Scan for the cell matching the given text and deliver its [X, Y] coordinate at center. 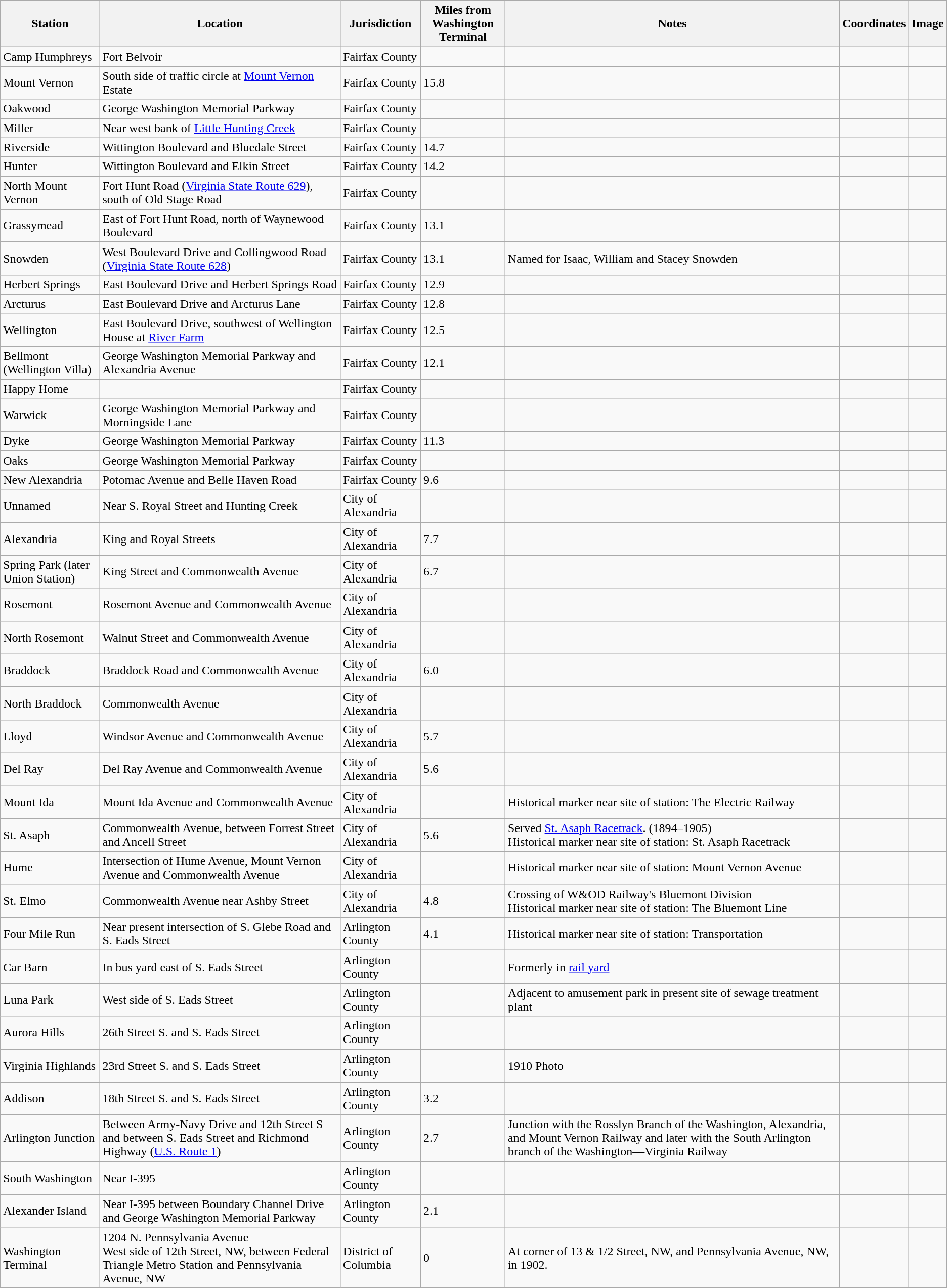
1204 N. Pennsylvania AvenueWest side of 12th Street, NW, between Federal Triangle Metro Station and Pennsylvania Avenue, NW [220, 1257]
0 [463, 1257]
At corner of 13 & 1/2 Street, NW, and Pennsylvania Avenue, NW, in 1902. [672, 1257]
1910 Photo [672, 1066]
Hunter [50, 167]
Braddock Road and Commonwealth Avenue [220, 670]
Near I-395 [220, 1178]
Addison [50, 1098]
Grassymead [50, 226]
Near I-395 between Boundary Channel Drive and George Washington Memorial Parkway [220, 1211]
Unnamed [50, 506]
4.1 [463, 934]
Herbert Springs [50, 284]
Warwick [50, 415]
Mount Vernon [50, 83]
Spring Park (later Union Station) [50, 572]
Location [220, 24]
Historical marker near site of station: Mount Vernon Avenue [672, 868]
14.7 [463, 147]
King and Royal Streets [220, 538]
Del Ray [50, 769]
Wittington Boulevard and Bluedale Street [220, 147]
Miles from Washington Terminal [463, 24]
Oaks [50, 461]
Near west bank of Little Hunting Creek [220, 128]
Fort Hunt Road (Virginia State Route 629), south of Old Stage Road [220, 192]
Commonwealth Avenue near Ashby Street [220, 901]
Happy Home [50, 389]
Served St. Asaph Racetrack. (1894–1905) Historical marker near site of station: St. Asaph Racetrack [672, 835]
King Street and Commonwealth Avenue [220, 572]
2.1 [463, 1211]
Del Ray Avenue and Commonwealth Avenue [220, 769]
Camp Humphreys [50, 57]
Dyke [50, 441]
Walnut Street and Commonwealth Avenue [220, 638]
St. Elmo [50, 901]
East Boulevard Drive and Arcturus Lane [220, 304]
Named for Isaac, William and Stacey Snowden [672, 258]
23rd Street S. and S. Eads Street [220, 1066]
Crossing of W&OD Railway's Bluemont DivisionHistorical marker near site of station: The Bluemont Line [672, 901]
Windsor Avenue and Commonwealth Avenue [220, 736]
9.6 [463, 480]
4.8 [463, 901]
5.7 [463, 736]
Image [928, 24]
12.8 [463, 304]
Aurora Hills [50, 1032]
26th Street S. and S. Eads Street [220, 1032]
Mount Ida [50, 802]
Station [50, 24]
Potomac Avenue and Belle Haven Road [220, 480]
Adjacent to amusement park in present site of sewage treatment plant [672, 1000]
East Boulevard Drive and Herbert Springs Road [220, 284]
Arcturus [50, 304]
6.0 [463, 670]
Coordinates [874, 24]
Commonwealth Avenue, between Forrest Street and Ancell Street [220, 835]
St. Asaph [50, 835]
Alexandria [50, 538]
West Boulevard Drive and Collingwood Road (Virginia State Route 628) [220, 258]
11.3 [463, 441]
Intersection of Hume Avenue, Mount Vernon Avenue and Commonwealth Avenue [220, 868]
Arlington Junction [50, 1138]
Commonwealth Avenue [220, 703]
Historical marker near site of station: Transportation [672, 934]
Alexander Island [50, 1211]
6.7 [463, 572]
12.5 [463, 330]
Braddock [50, 670]
Mount Ida Avenue and Commonwealth Avenue [220, 802]
12.1 [463, 363]
7.7 [463, 538]
Near S. Royal Street and Hunting Creek [220, 506]
Snowden [50, 258]
Riverside [50, 147]
Notes [672, 24]
3.2 [463, 1098]
Formerly in rail yard [672, 967]
Jurisdiction [380, 24]
2.7 [463, 1138]
Hume [50, 868]
East of Fort Hunt Road, north of Waynewood Boulevard [220, 226]
Rosemont [50, 604]
14.2 [463, 167]
New Alexandria [50, 480]
George Washington Memorial Parkway and Alexandria Avenue [220, 363]
Between Army-Navy Drive and 12th Street S and between S. Eads Street and Richmond Highway (U.S. Route 1) [220, 1138]
Near present intersection of S. Glebe Road and S. Eads Street [220, 934]
Four Mile Run [50, 934]
East Boulevard Drive, southwest of Wellington House at River Farm [220, 330]
Miller [50, 128]
Wellington [50, 330]
North Rosemont [50, 638]
Wittington Boulevard and Elkin Street [220, 167]
Virginia Highlands [50, 1066]
15.8 [463, 83]
Luna Park [50, 1000]
Rosemont Avenue and Commonwealth Avenue [220, 604]
Bellmont(Wellington Villa) [50, 363]
18th Street S. and S. Eads Street [220, 1098]
Washington Terminal [50, 1257]
In bus yard east of S. Eads Street [220, 967]
South side of traffic circle at Mount Vernon Estate [220, 83]
Lloyd [50, 736]
North Braddock [50, 703]
North Mount Vernon [50, 192]
South Washington [50, 1178]
Historical marker near site of station: The Electric Railway [672, 802]
George Washington Memorial Parkway and Morningside Lane [220, 415]
Car Barn [50, 967]
12.9 [463, 284]
District of Columbia [380, 1257]
Fort Belvoir [220, 57]
Oakwood [50, 109]
West side of S. Eads Street [220, 1000]
